Pinpoint the cell where the given text exists, returning its [x, y] midpoint coordinate. 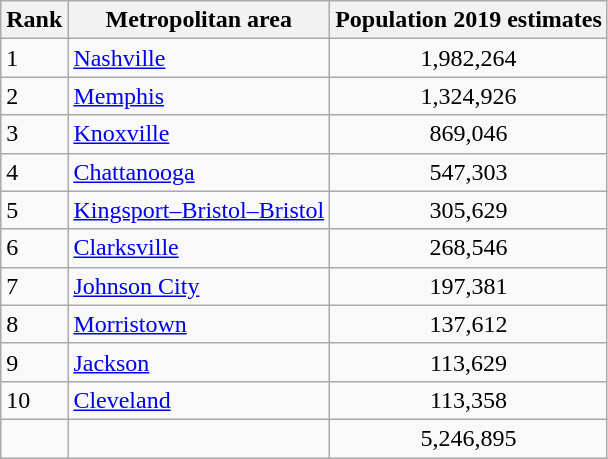
268,546 [469, 248]
9 [34, 362]
Rank [34, 20]
Knoxville [199, 134]
Metropolitan area [199, 20]
Clarksville [199, 248]
1 [34, 58]
8 [34, 324]
Cleveland [199, 400]
Population 2019 estimates [469, 20]
4 [34, 172]
1,982,264 [469, 58]
1,324,926 [469, 96]
6 [34, 248]
5,246,895 [469, 438]
547,303 [469, 172]
Jackson [199, 362]
3 [34, 134]
113,358 [469, 400]
869,046 [469, 134]
Kingsport–Bristol–Bristol [199, 210]
5 [34, 210]
305,629 [469, 210]
10 [34, 400]
Nashville [199, 58]
7 [34, 286]
197,381 [469, 286]
113,629 [469, 362]
Memphis [199, 96]
2 [34, 96]
137,612 [469, 324]
Morristown [199, 324]
Chattanooga [199, 172]
Johnson City [199, 286]
